Locate the cell with the specified text and output its [x, y] center coordinate. 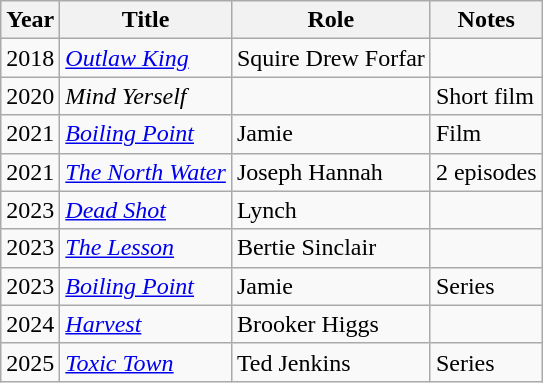
2025 [30, 362]
Toxic Town [146, 362]
Role [330, 20]
Notes [486, 20]
Film [486, 134]
2020 [30, 96]
The Lesson [146, 248]
2024 [30, 324]
Harvest [146, 324]
The North Water [146, 172]
Ted Jenkins [330, 362]
Lynch [330, 210]
Joseph Hannah [330, 172]
Title [146, 20]
Mind Yerself [146, 96]
Dead Shot [146, 210]
2 episodes [486, 172]
Brooker Higgs [330, 324]
2018 [30, 58]
Squire Drew Forfar [330, 58]
Year [30, 20]
Bertie Sinclair [330, 248]
Short film [486, 96]
Outlaw King [146, 58]
